Search for the cell housing the specified text and yield its (x, y) center coordinate. 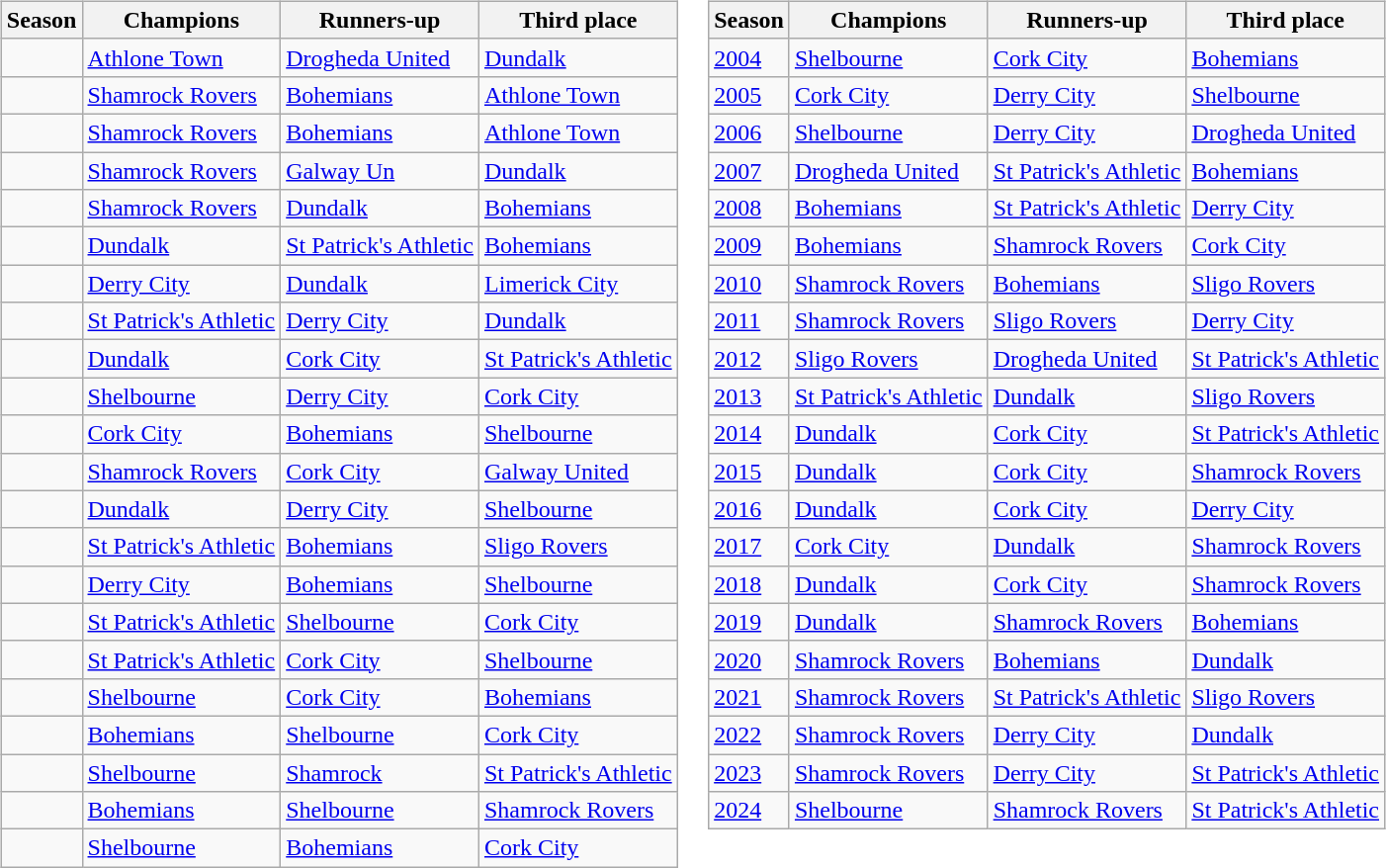
Shamrock (380, 772)
2018 (749, 584)
2016 (749, 509)
2005 (749, 95)
2009 (749, 246)
2004 (749, 57)
2015 (749, 472)
2022 (749, 735)
2008 (749, 209)
2023 (749, 772)
2017 (749, 547)
2010 (749, 284)
2021 (749, 697)
Galway United (577, 472)
2013 (749, 396)
2011 (749, 321)
2024 (749, 811)
2014 (749, 434)
2012 (749, 359)
Galway Un (380, 171)
2019 (749, 622)
2007 (749, 171)
Limerick City (577, 284)
2020 (749, 659)
2006 (749, 132)
